Extract the (X, Y) coordinate from the center of the cell holding the provided text.  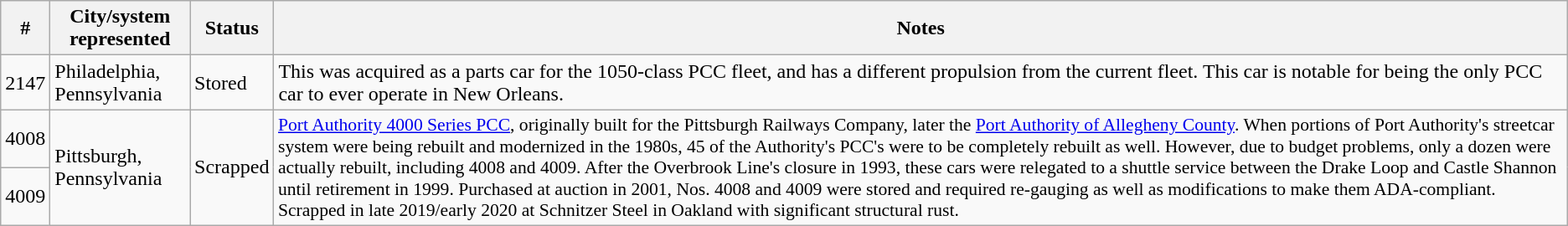
4008 (25, 139)
Pittsburgh, Pennsylvania (121, 167)
Stored (232, 82)
Scrapped (232, 167)
2147 (25, 82)
City/system represented (121, 28)
# (25, 28)
Notes (921, 28)
Status (232, 28)
Philadelphia, Pennsylvania (121, 82)
4009 (25, 196)
